Detect which cell encompasses the target text, then output its [X, Y] center coordinate. 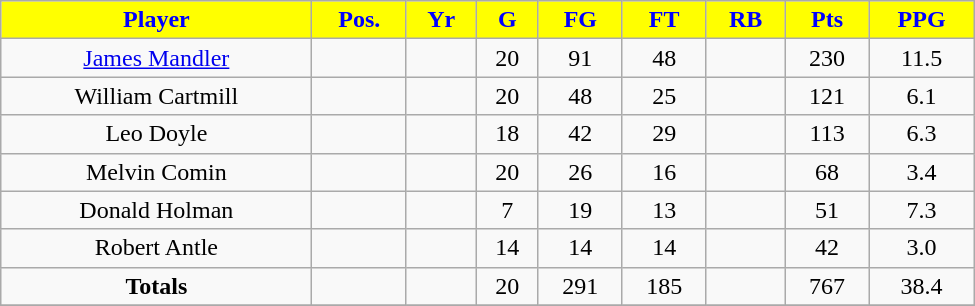
3.4 [922, 172]
7.3 [922, 210]
38.4 [922, 286]
3.0 [922, 248]
113 [827, 134]
29 [664, 134]
18 [507, 134]
Pos. [359, 20]
291 [580, 286]
7 [507, 210]
FT [664, 20]
11.5 [922, 58]
91 [580, 58]
16 [664, 172]
FG [580, 20]
230 [827, 58]
185 [664, 286]
6.3 [922, 134]
G [507, 20]
51 [827, 210]
Totals [156, 286]
William Cartmill [156, 96]
Pts [827, 20]
26 [580, 172]
Melvin Comin [156, 172]
Donald Holman [156, 210]
Robert Antle [156, 248]
James Mandler [156, 58]
767 [827, 286]
13 [664, 210]
19 [580, 210]
PPG [922, 20]
Player [156, 20]
RB [746, 20]
25 [664, 96]
Yr [441, 20]
6.1 [922, 96]
68 [827, 172]
Leo Doyle [156, 134]
121 [827, 96]
